For the text-containing cell, return its midpoint in [X, Y] coordinate format. 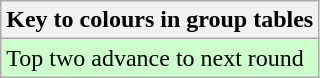
Top two advance to next round [160, 58]
Key to colours in group tables [160, 20]
